Find where the given text appears and provide that cell's center as (x, y) coordinate. 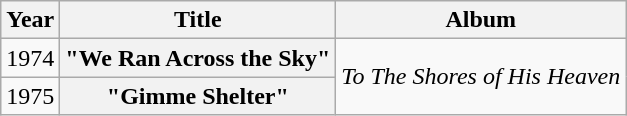
1974 (30, 58)
To The Shores of His Heaven (481, 77)
"Gimme Shelter" (198, 96)
1975 (30, 96)
Album (481, 20)
"We Ran Across the Sky" (198, 58)
Title (198, 20)
Year (30, 20)
